Pinpoint the cell where the given text exists, returning its (x, y) midpoint coordinate. 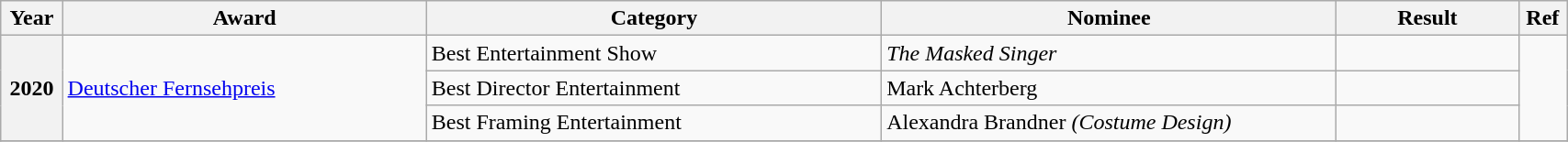
Alexandra Brandner (Costume Design) (1110, 123)
Category (654, 18)
Result (1427, 18)
Best Director Entertainment (654, 88)
2020 (31, 88)
The Masked Singer (1110, 53)
Deutscher Fernsehpreis (244, 88)
Best Framing Entertainment (654, 123)
Best Entertainment Show (654, 53)
Year (31, 18)
Award (244, 18)
Nominee (1110, 18)
Mark Achterberg (1110, 88)
Ref (1543, 18)
